From the cell containing the given text, extract its center point as [X, Y] coordinate. 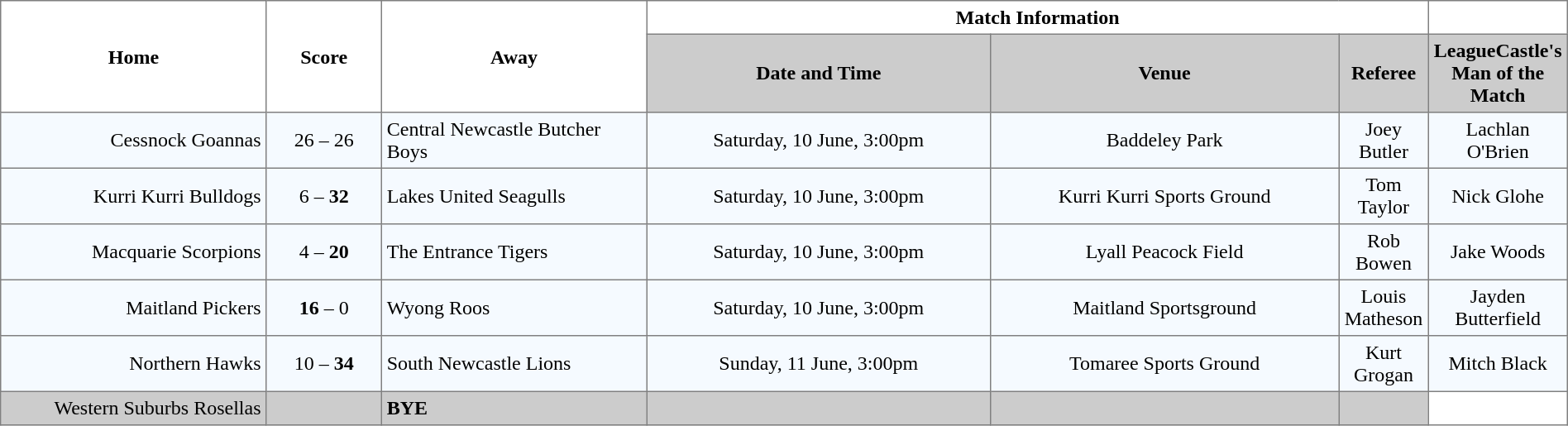
Tomaree Sports Ground [1164, 364]
26 – 26 [324, 141]
6 – 32 [324, 196]
Lyall Peacock Field [1164, 252]
Kurt Grogan [1384, 364]
Home [134, 56]
Northern Hawks [134, 364]
Kurri Kurri Sports Ground [1164, 196]
Maitland Pickers [134, 308]
Sunday, 11 June, 3:00pm [819, 364]
Lakes United Seagulls [514, 196]
BYE [514, 408]
10 – 34 [324, 364]
Score [324, 56]
Central Newcastle Butcher Boys [514, 141]
Macquarie Scorpions [134, 252]
Maitland Sportsground [1164, 308]
LeagueCastle's Man of the Match [1498, 73]
Rob Bowen [1384, 252]
Wyong Roos [514, 308]
Baddeley Park [1164, 141]
South Newcastle Lions [514, 364]
Away [514, 56]
4 – 20 [324, 252]
The Entrance Tigers [514, 252]
Jayden Butterfield [1498, 308]
Date and Time [819, 73]
Mitch Black [1498, 364]
Nick Glohe [1498, 196]
Lachlan O'Brien [1498, 141]
Venue [1164, 73]
Referee [1384, 73]
Western Suburbs Rosellas [134, 408]
Louis Matheson [1384, 308]
Kurri Kurri Bulldogs [134, 196]
Tom Taylor [1384, 196]
16 – 0 [324, 308]
Match Information [1037, 17]
Cessnock Goannas [134, 141]
Jake Woods [1498, 252]
Joey Butler [1384, 141]
